Capture the cell that displays the provided text and extract its [X, Y] central coordinate. 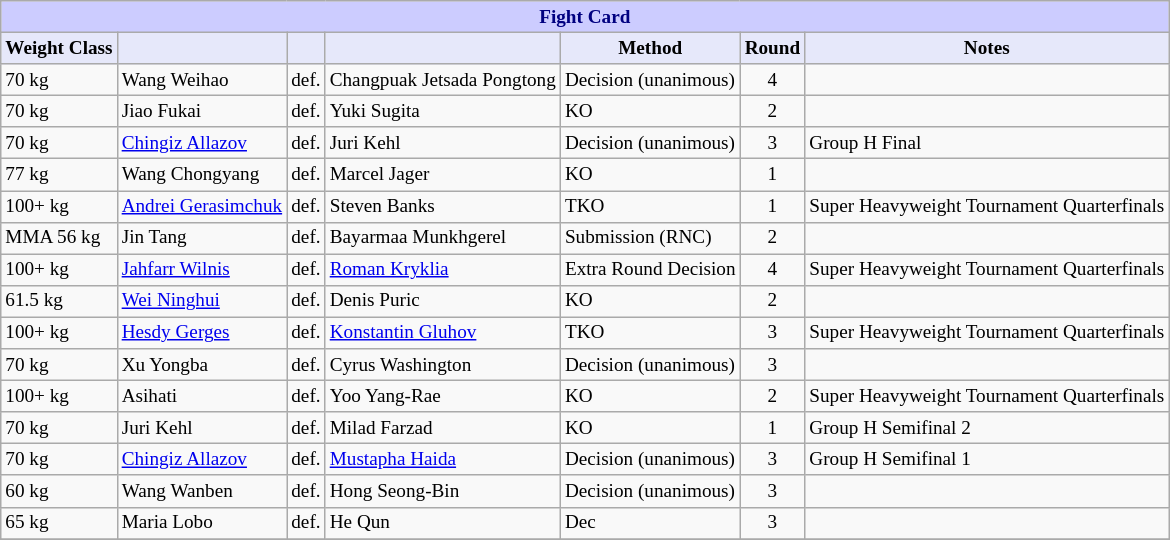
61.5 kg [59, 301]
Changpuak Jetsada Pongtong [442, 80]
Notes [987, 48]
Maria Lobo [202, 523]
Wang Wanben [202, 491]
Group H Semifinal 2 [987, 428]
Yuki Sugita [442, 111]
Andrei Gerasimchuk [202, 206]
77 kg [59, 175]
He Qun [442, 523]
Steven Banks [442, 206]
Jin Tang [202, 238]
Jiao Fukai [202, 111]
Wei Ninghui [202, 301]
Method [650, 48]
Cyrus Washington [442, 365]
Group H Semifinal 1 [987, 460]
Wang Weihao [202, 80]
Roman Kryklia [442, 270]
Denis Puric [442, 301]
Group H Final [987, 143]
Fight Card [585, 17]
Wang Chongyang [202, 175]
Dec [650, 523]
Milad Farzad [442, 428]
Xu Yongba [202, 365]
Hong Seong-Bin [442, 491]
Extra Round Decision [650, 270]
Weight Class [59, 48]
Hesdy Gerges [202, 333]
Round [772, 48]
Yoo Yang-Rae [442, 396]
MMA 56 kg [59, 238]
Konstantin Gluhov [442, 333]
Asihati [202, 396]
Bayarmaa Munkhgerel [442, 238]
60 kg [59, 491]
Jahfarr Wilnis [202, 270]
Submission (RNC) [650, 238]
65 kg [59, 523]
Mustapha Haida [442, 460]
Marcel Jager [442, 175]
